Find where the given text appears and provide that cell's center as [X, Y] coordinate. 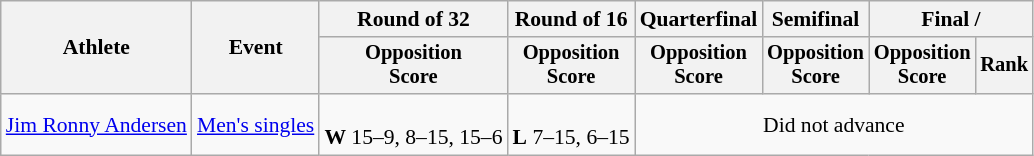
W 15–9, 8–15, 15–6 [413, 124]
Final / [951, 19]
L 7–15, 6–15 [572, 124]
Did not advance [834, 124]
Semifinal [816, 19]
Round of 16 [572, 19]
Jim Ronny Andersen [96, 124]
Event [256, 48]
Men's singles [256, 124]
Athlete [96, 48]
Round of 32 [413, 19]
Rank [1004, 66]
Quarterfinal [699, 19]
